Determine the [X, Y] coordinate at the center of the cell enclosing the given text.  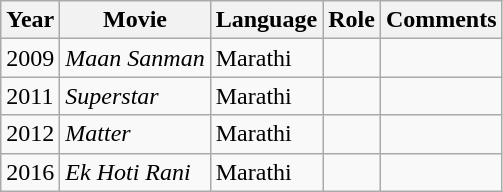
2009 [30, 58]
2012 [30, 134]
Role [352, 20]
Language [266, 20]
Ek Hoti Rani [135, 172]
Comments [441, 20]
2016 [30, 172]
Year [30, 20]
Maan Sanman [135, 58]
Matter [135, 134]
2011 [30, 96]
Movie [135, 20]
Superstar [135, 96]
